Determine the [X, Y] coordinate at the center of the cell enclosing the given text.  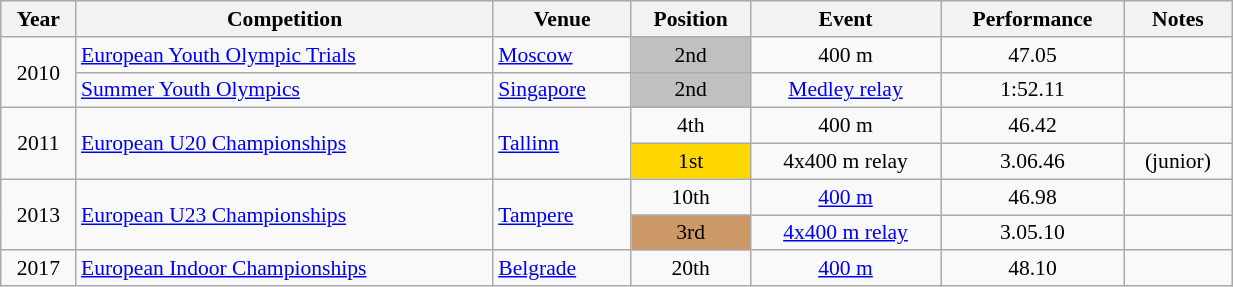
Belgrade [562, 269]
European U20 Championships [284, 144]
Summer Youth Olympics [284, 90]
10th [690, 197]
Tallinn [562, 144]
Notes [1178, 19]
46.42 [1032, 126]
48.10 [1032, 269]
46.98 [1032, 197]
2011 [38, 144]
Singapore [562, 90]
2017 [38, 269]
Performance [1032, 19]
European Youth Olympic Trials [284, 55]
Moscow [562, 55]
European Indoor Championships [284, 269]
3.05.10 [1032, 233]
Venue [562, 19]
European U23 Championships [284, 214]
Position [690, 19]
47.05 [1032, 55]
Competition [284, 19]
(junior) [1178, 162]
Event [845, 19]
20th [690, 269]
1st [690, 162]
2010 [38, 72]
Tampere [562, 214]
1:52.11 [1032, 90]
4th [690, 126]
2013 [38, 214]
3.06.46 [1032, 162]
Year [38, 19]
3rd [690, 233]
Medley relay [845, 90]
